From the cell containing the given text, extract its center point as [x, y] coordinate. 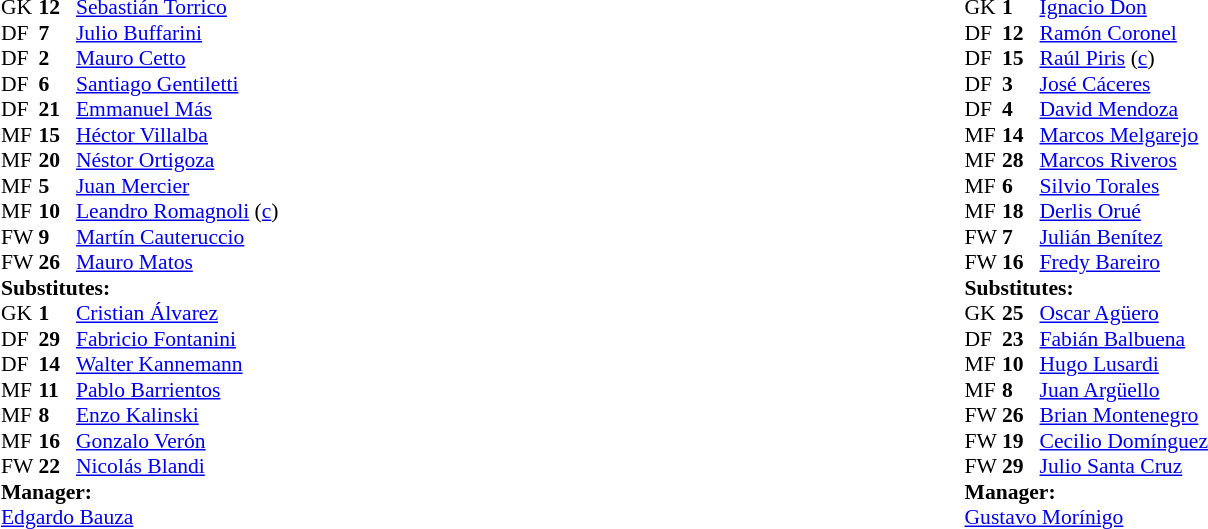
2 [57, 59]
25 [1021, 313]
Marcos Riveros [1124, 161]
11 [57, 390]
Fredy Bareiro [1124, 263]
Emmanuel Más [178, 109]
Ramón Coronel [1124, 33]
12 [1021, 33]
20 [57, 161]
Hugo Lusardi [1124, 365]
23 [1021, 339]
Walter Kannemann [178, 365]
Julio Santa Cruz [1124, 467]
Martín Cauteruccio [178, 237]
Santiago Gentiletti [178, 84]
Gonzalo Verón [178, 441]
3 [1021, 84]
9 [57, 237]
Juan Argüello [1124, 390]
Mauro Matos [178, 263]
19 [1021, 441]
Cecilio Domínguez [1124, 441]
4 [1021, 109]
Leandro Romagnoli (c) [178, 211]
Néstor Ortigoza [178, 161]
David Mendoza [1124, 109]
Brian Montenegro [1124, 415]
Raúl Piris (c) [1124, 59]
Oscar Agüero [1124, 313]
Enzo Kalinski [178, 415]
Silvio Torales [1124, 186]
Fabricio Fontanini [178, 339]
Pablo Barrientos [178, 390]
Nicolás Blandi [178, 467]
1 [57, 313]
Mauro Cetto [178, 59]
José Cáceres [1124, 84]
22 [57, 467]
Julio Buffarini [178, 33]
Héctor Villalba [178, 135]
5 [57, 186]
Fabián Balbuena [1124, 339]
21 [57, 109]
28 [1021, 161]
Julián Benítez [1124, 237]
Juan Mercier [178, 186]
Cristian Álvarez [178, 313]
18 [1021, 211]
Marcos Melgarejo [1124, 135]
Derlis Orué [1124, 211]
